Return the (x, y) coordinate for the center point of the cell that contains the specified text.  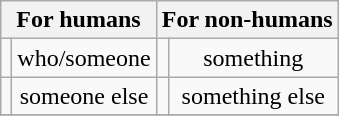
something (253, 58)
someone else (84, 96)
something else (253, 96)
For non-humans (247, 20)
who/someone (84, 58)
For humans (78, 20)
